From the cell containing the given text, extract its center point as [X, Y] coordinate. 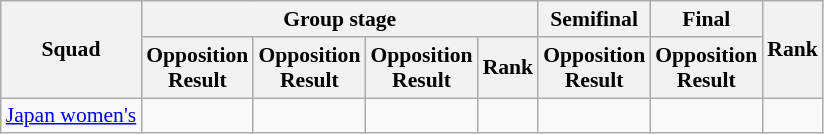
Japan women's [72, 116]
Squad [72, 50]
Semifinal [594, 19]
Final [706, 19]
Group stage [340, 19]
